Find where the given text appears and provide that cell's center as (x, y) coordinate. 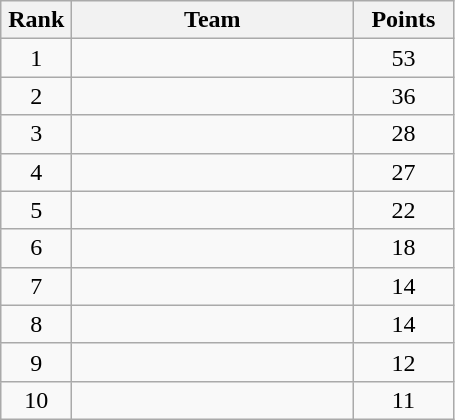
28 (404, 134)
12 (404, 362)
7 (36, 286)
Points (404, 20)
5 (36, 210)
8 (36, 324)
11 (404, 400)
Team (212, 20)
53 (404, 58)
3 (36, 134)
Rank (36, 20)
27 (404, 172)
2 (36, 96)
10 (36, 400)
9 (36, 362)
4 (36, 172)
36 (404, 96)
18 (404, 248)
22 (404, 210)
6 (36, 248)
1 (36, 58)
